Output the (x, y) coordinate of the center of the cell containing the given text.  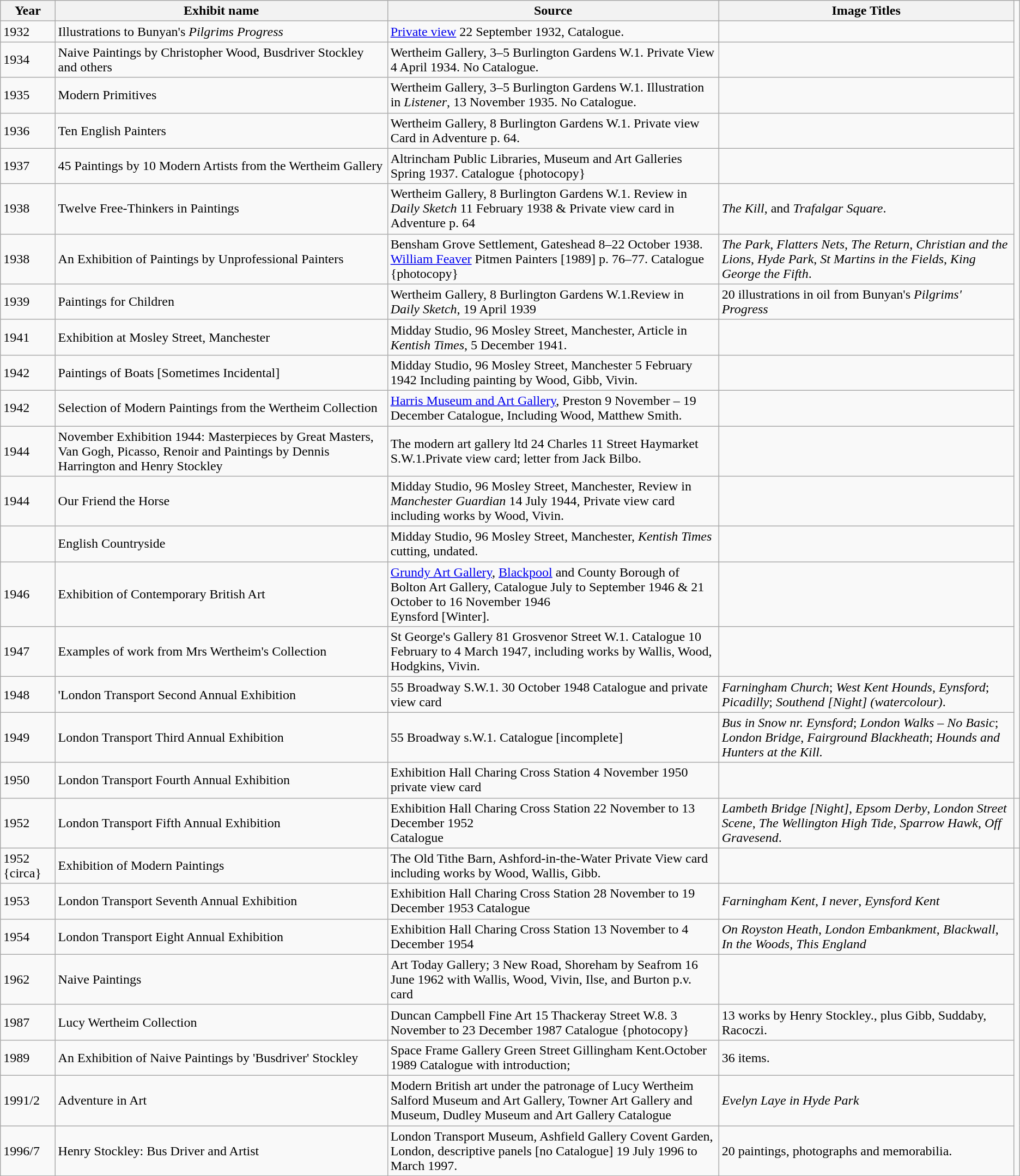
Private view 22 September 1932, Catalogue. (553, 32)
Exhibition of Modern Paintings (221, 865)
1936 (28, 131)
Selection of Modern Paintings from the Wertheim Collection (221, 408)
Space Frame Gallery Green Street Gillingham Kent.October 1989 Catalogue with introduction; (553, 1057)
45 Paintings by 10 Modern Artists from the Wertheim Gallery (221, 166)
Exhibition Hall Charing Cross Station 13 November to 4 December 1954 (553, 936)
1937 (28, 166)
The Kill, and Trafalgar Square. (866, 209)
Paintings of Boats [Sometimes Incidental] (221, 373)
1934 (28, 60)
1941 (28, 337)
1996/7 (28, 1151)
Midday Studio, 96 Mosley Street, Manchester 5 February 1942 Including painting by Wood, Gibb, Vivin. (553, 373)
London Transport Fourth Annual Exhibition (221, 780)
Midday Studio, 96 Mosley Street, Manchester, Article in Kentish Times, 5 December 1941. (553, 337)
Midday Studio, 96 Mosley Street, Manchester, Review in Manchester Guardian 14 July 1944, Private view card including works by Wood, Vivin. (553, 501)
Twelve Free-Thinkers in Paintings (221, 209)
1947 (28, 652)
Modern Primitives (221, 95)
Naive Paintings (221, 979)
Adventure in Art (221, 1100)
Harris Museum and Art Gallery, Preston 9 November – 19 December Catalogue, Including Wood, Matthew Smith. (553, 408)
Altrincham Public Libraries, Museum and Art Galleries Spring 1937. Catalogue {photocopy} (553, 166)
'London Transport Second Annual Exhibition (221, 694)
London Transport Eight Annual Exhibition (221, 936)
Art Today Gallery; 3 New Road, Shoreham by Seafrom 16 June 1962 with Wallis, Wood, Vivin, Ilse, and Burton p.v. card (553, 979)
1948 (28, 694)
13 works by Henry Stockley., plus Gibb, Suddaby, Racoczi. (866, 1022)
Wertheim Gallery, 8 Burlington Gardens W.1. Private view Card in Adventure p. 64. (553, 131)
1952 (28, 823)
Source (553, 11)
London Transport Fifth Annual Exhibition (221, 823)
Our Friend the Horse (221, 501)
Duncan Campbell Fine Art 15 Thackeray Street W.8. 3 November to 23 December 1987 Catalogue {photocopy} (553, 1022)
1946 (28, 594)
Lucy Wertheim Collection (221, 1022)
Examples of work from Mrs Wertheim's Collection (221, 652)
55 Broadway S.W.1. 30 October 1948 Catalogue and private view card (553, 694)
Midday Studio, 96 Mosley Street, Manchester, Kentish Times cutting, undated. (553, 544)
Exhibition of Contemporary British Art (221, 594)
Wertheim Gallery, 3–5 Burlington Gardens W.1. Private View 4 April 1934. No Catalogue. (553, 60)
The Old Tithe Barn, Ashford-in-the-Water Private View card including works by Wood, Wallis, Gibb. (553, 865)
1953 (28, 901)
Exhibition Hall Charing Cross Station 22 November to 13 December 1952Catalogue (553, 823)
The modern art gallery ltd 24 Charles 11 Street Haymarket S.W.1.Private view card; letter from Jack Bilbo. (553, 451)
1949 (28, 737)
An Exhibition of Naive Paintings by 'Busdriver' Stockley (221, 1057)
Wertheim Gallery, 8 Burlington Gardens W.1. Review in Daily Sketch 11 February 1938 & Private view card in Adventure p. 64 (553, 209)
Farningham Church; West Kent Hounds, Eynsford;Picadilly; Southend [Night] (watercolour). (866, 694)
An Exhibition of Paintings by Unprofessional Painters (221, 259)
Evelyn Laye in Hyde Park (866, 1100)
1939 (28, 302)
1932 (28, 32)
20 illustrations in oil from Bunyan's Pilgrims' Progress (866, 302)
Image Titles (866, 11)
1991/2 (28, 1100)
Wertheim Gallery, 8 Burlington Gardens W.1.Review in Daily Sketch, 19 April 1939 (553, 302)
English Countryside (221, 544)
20 paintings, photographs and memorabilia. (866, 1151)
Bus in Snow nr. Eynsford; London Walks – No Basic; London Bridge, Fairground Blackheath; Hounds and Hunters at the Kill. (866, 737)
Henry Stockley: Bus Driver and Artist (221, 1151)
St George's Gallery 81 Grosvenor Street W.1. Catalogue 10 February to 4 March 1947, including works by Wallis, Wood, Hodgkins, Vivin. (553, 652)
The Park, Flatters Nets, The Return, Christian and the Lions, Hyde Park, St Martins in the Fields, King George the Fifth. (866, 259)
Illustrations to Bunyan's Pilgrims Progress (221, 32)
November Exhibition 1944: Masterpieces by Great Masters, Van Gogh, Picasso, Renoir and Paintings by Dennis Harrington and Henry Stockley (221, 451)
36 items. (866, 1057)
Exhibit name (221, 11)
Paintings for Children (221, 302)
1987 (28, 1022)
1935 (28, 95)
London Transport Museum, Ashfield Gallery Covent Garden, London, descriptive panels [no Catalogue] 19 July 1996 to March 1997. (553, 1151)
Year (28, 11)
Ten English Painters (221, 131)
Bensham Grove Settlement, Gateshead 8–22 October 1938. William Feaver Pitmen Painters [1989] p. 76–77. Catalogue {photocopy} (553, 259)
Exhibition at Mosley Street, Manchester (221, 337)
1989 (28, 1057)
Wertheim Gallery, 3–5 Burlington Gardens W.1. Illustration in Listener, 13 November 1935. No Catalogue. (553, 95)
Exhibition Hall Charing Cross Station 4 November 1950 private view card (553, 780)
55 Broadway s.W.1. Catalogue [incomplete] (553, 737)
On Royston Heath, London Embankment, Blackwall, In the Woods, This England (866, 936)
1962 (28, 979)
1952 {circa} (28, 865)
1950 (28, 780)
1954 (28, 936)
London Transport Third Annual Exhibition (221, 737)
Naive Paintings by Christopher Wood, Busdriver Stockley and others (221, 60)
Lambeth Bridge [Night], Epsom Derby, London Street Scene, The Wellington High Tide, Sparrow Hawk, Off Gravesend. (866, 823)
Farningham Kent, I never, Eynsford Kent (866, 901)
Exhibition Hall Charing Cross Station 28 November to 19 December 1953 Catalogue (553, 901)
London Transport Seventh Annual Exhibition (221, 901)
